Return the (X, Y) coordinate for the center point of the cell that contains the specified text.  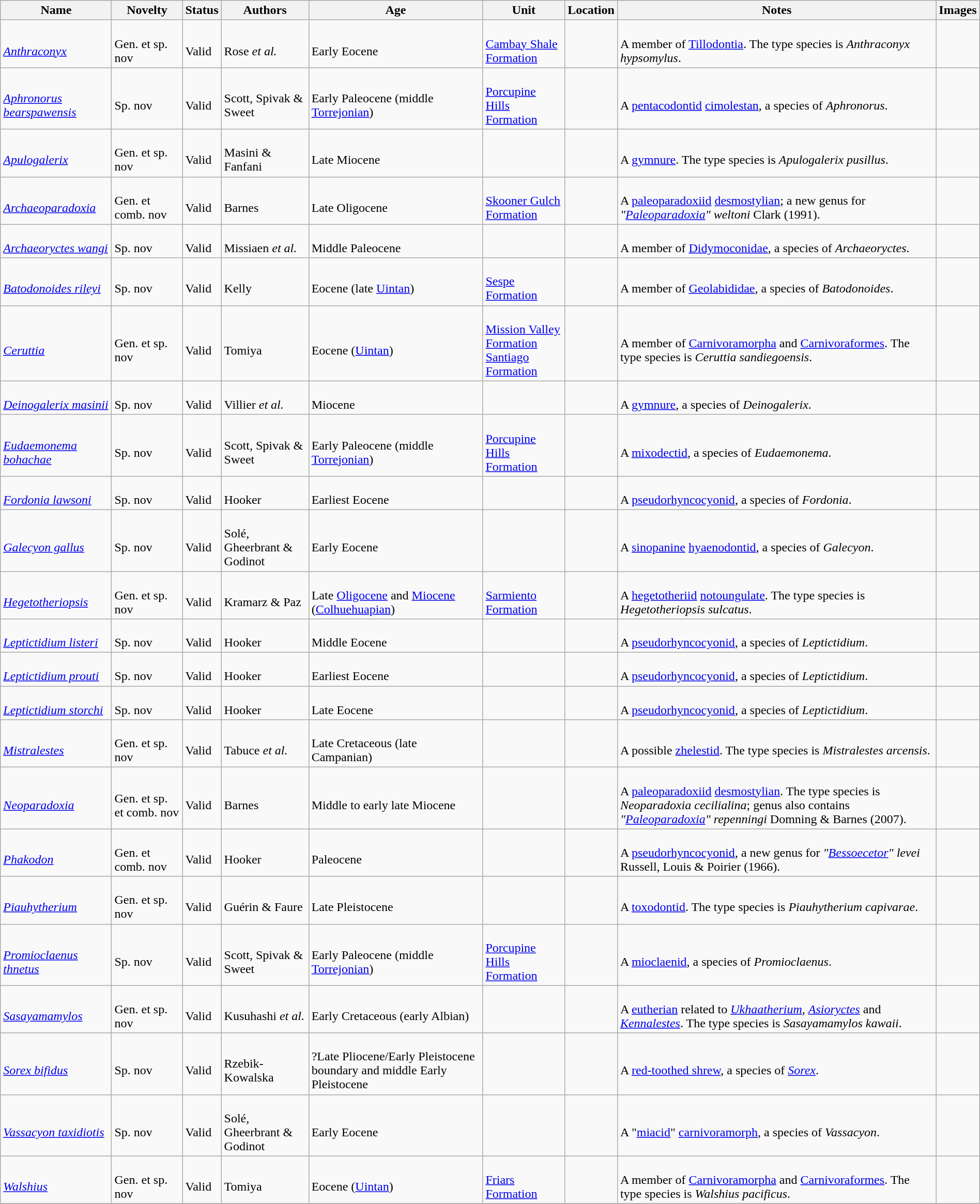
Late Miocene (396, 153)
A pseudorhyncocyonid, a new genus for "Bessoecetor" levei Russell, Louis & Poirier (1966). (776, 853)
Mission Valley Formation Santiago Formation (524, 343)
A "miacid" carnivoramorph, a species of Vassacyon. (776, 1125)
Aphronorus bearspawensis (56, 98)
A sinopanine hyaenodontid, a species of Galecyon. (776, 541)
A member of Carnivoramorpha and Carnivoraformes. The type species is Walshius pacificus. (776, 1180)
Piauhytherium (56, 900)
Late Oligocene (396, 200)
Villier et al. (265, 398)
?Late Pliocene/Early Pleistocene boundary and middle Early Pleistocene (396, 1063)
Location (591, 10)
Eocene (late Uintan) (396, 282)
Cambay Shale Formation (524, 44)
Ceruttia (56, 343)
Status (202, 10)
Late Cretaceous (late Campanian) (396, 744)
A member of Carnivoramorpha and Carnivoraformes. The type species is Ceruttia sandiegoensis. (776, 343)
Sarmiento Formation (524, 595)
Name (56, 10)
Sasayamamylos (56, 1009)
Eudaemonema bohachae (56, 445)
A mixodectid, a species of Eudaemonema. (776, 445)
Sorex bifidus (56, 1063)
Paleocene (396, 853)
Kusuhashi et al. (265, 1009)
Archaeoryctes wangi (56, 241)
Leptictidium prouti (56, 670)
Fordonia lawsoni (56, 493)
Middle Eocene (396, 636)
Notes (776, 10)
Batodonoides rileyi (56, 282)
Apulogalerix (56, 153)
Mistralestes (56, 744)
Galecyon gallus (56, 541)
Late Eocene (396, 703)
A eutherian related to Ukhaatherium, Asioryctes and Kennalestes. The type species is Sasayamamylos kawaii. (776, 1009)
Missiaen et al. (265, 241)
Deinogalerix masinii (56, 398)
A pentacodontid cimolestan, a species of Aphronorus. (776, 98)
Archaeoparadoxia (56, 200)
Kramarz & Paz (265, 595)
Authors (265, 10)
Early Cretaceous (early Albian) (396, 1009)
Skooner Gulch Formation (524, 200)
A toxodontid. The type species is Piauhytherium capivarae. (776, 900)
A member of Tillodontia. The type species is Anthraconyx hypsomylus. (776, 44)
Novelty (147, 10)
Guérin & Faure (265, 900)
A gymnure, a species of Deinogalerix. (776, 398)
Hegetotheriopsis (56, 595)
Late Oligocene and Miocene (Colhuehuapian) (396, 595)
A possible zhelestid. The type species is Mistralestes arcensis. (776, 744)
Middle to early late Miocene (396, 798)
Vassacyon taxidiotis (56, 1125)
Rose et al. (265, 44)
Leptictidium storchi (56, 703)
Anthraconyx (56, 44)
Unit (524, 10)
A hegetotheriid notoungulate. The type species is Hegetotheriopsis sulcatus. (776, 595)
Leptictidium listeri (56, 636)
A red-toothed shrew, a species of Sorex. (776, 1063)
Images (958, 10)
Rzebik-Kowalska (265, 1063)
Tabuce et al. (265, 744)
Late Pleistocene (396, 900)
Sespe Formation (524, 282)
Walshius (56, 1180)
Age (396, 10)
A gymnure. The type species is Apulogalerix pusillus. (776, 153)
Neoparadoxia (56, 798)
Phakodon (56, 853)
Friars Formation (524, 1180)
Masini & Fanfani (265, 153)
Kelly (265, 282)
A pseudorhyncocyonid, a species of Fordonia. (776, 493)
A mioclaenid, a species of Promioclaenus. (776, 955)
A member of Geolabididae, a species of Batodonoides. (776, 282)
Gen. et sp. et comb. nov (147, 798)
A paleoparadoxiid desmostylian; a new genus for "Paleoparadoxia" weltoni Clark (1991). (776, 200)
Middle Paleocene (396, 241)
Promioclaenus thnetus (56, 955)
Miocene (396, 398)
A member of Didymoconidae, a species of Archaeoryctes. (776, 241)
